Scan for the cell matching the given text and deliver its (X, Y) coordinate at center. 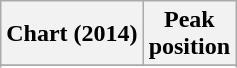
Peakposition (189, 34)
Chart (2014) (72, 34)
